Extract the [x, y] coordinate from the center of the cell holding the provided text.  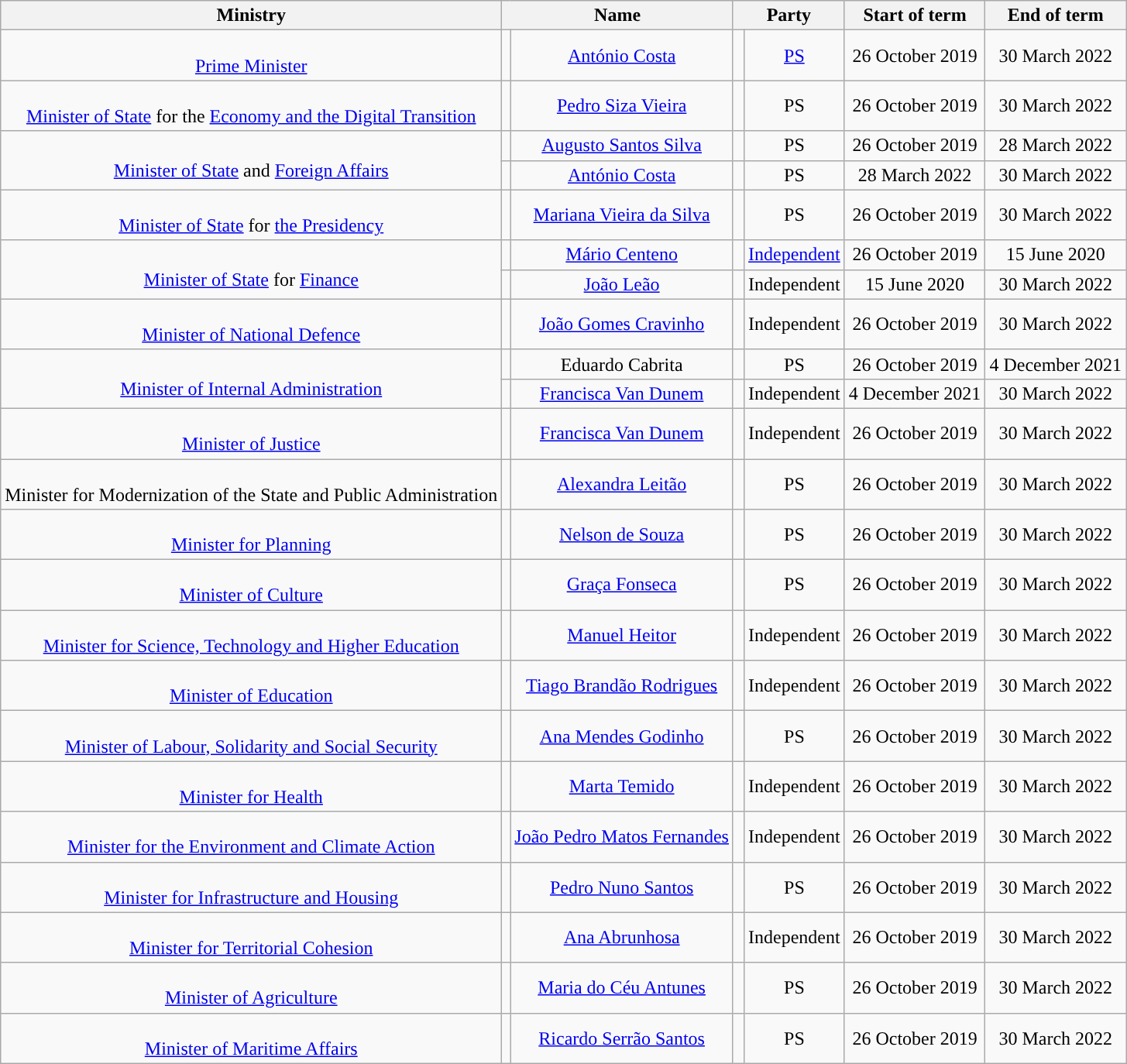
Minister for Planning [251, 534]
Marta Temido [622, 787]
Minister for Modernization of the State and Public Administration [251, 483]
Minister for the Environment and Climate Action [251, 836]
Pedro Nuno Santos [622, 887]
Eduardo Cabrita [622, 364]
Ana Mendes Godinho [622, 736]
Augusto Santos Silva [622, 146]
Nelson de Souza [622, 534]
Minister of Agriculture [251, 988]
Graça Fonseca [622, 585]
Minister of Labour, Solidarity and Social Security [251, 736]
Minister of Internal Administration [251, 379]
Pedro Siza Vieira [622, 105]
Minister for Territorial Cohesion [251, 937]
Minister of National Defence [251, 324]
Mariana Vieira da Silva [622, 215]
Minister of Education [251, 686]
Minister of State and Foreign Affairs [251, 160]
Minister of State for Finance [251, 269]
Party [789, 15]
Alexandra Leitão [622, 483]
Minister of State for the Presidency [251, 215]
Manuel Heitor [622, 635]
Maria do Céu Antunes [622, 988]
João Gomes Cravinho [622, 324]
Ana Abrunhosa [622, 937]
Minister of State for the Economy and the Digital Transition [251, 105]
Minister of Maritime Affairs [251, 1038]
João Leão [622, 284]
Mário Centeno [622, 255]
Minister for Infrastructure and Housing [251, 887]
Ministry [251, 15]
Tiago Brandão Rodrigues [622, 686]
Minister for Health [251, 787]
Minister of Justice [251, 434]
Ricardo Serrão Santos [622, 1038]
Minister of Culture [251, 585]
Minister for Science, Technology and Higher Education [251, 635]
Start of term [915, 15]
Prime Minister [251, 56]
Name [618, 15]
End of term [1056, 15]
João Pedro Matos Fernandes [622, 836]
